Identify which cell holds the provided text, then report its [X, Y] central coordinate. 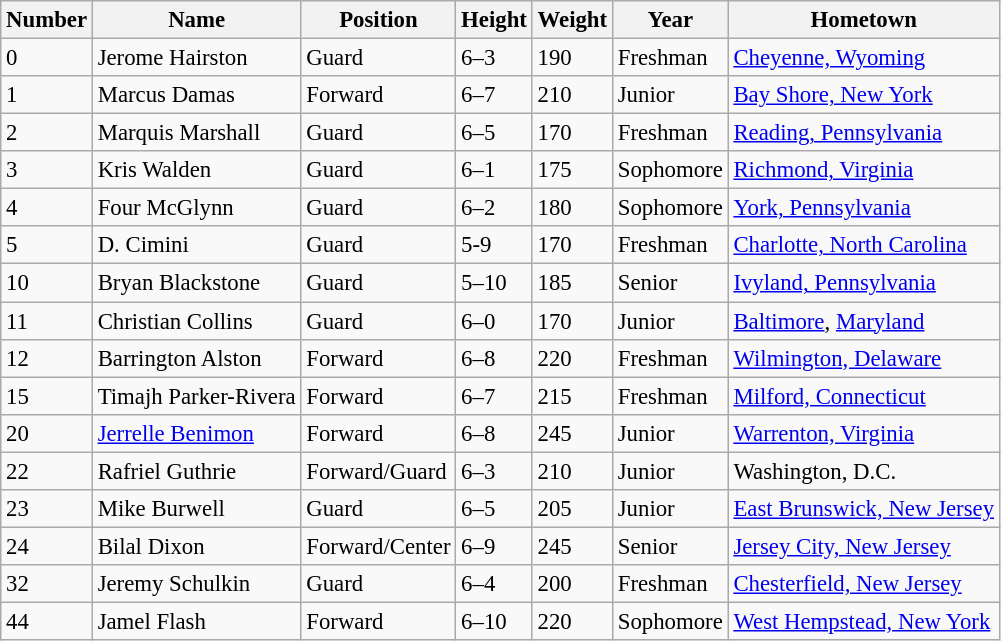
15 [47, 396]
Marcus Damas [196, 95]
Year [670, 20]
Milford, Connecticut [864, 396]
44 [47, 621]
Baltimore, Maryland [864, 321]
Jeremy Schulkin [196, 584]
Height [494, 20]
Forward/Center [378, 546]
6–4 [494, 584]
Ivyland, Pennsylvania [864, 283]
175 [572, 170]
Position [378, 20]
23 [47, 509]
2 [47, 133]
Cheyenne, Wyoming [864, 58]
Washington, D.C. [864, 471]
Christian Collins [196, 321]
Name [196, 20]
5-9 [494, 245]
Jamel Flash [196, 621]
Marquis Marshall [196, 133]
West Hempstead, New York [864, 621]
215 [572, 396]
0 [47, 58]
6–0 [494, 321]
32 [47, 584]
11 [47, 321]
Barrington Alston [196, 358]
Rafriel Guthrie [196, 471]
10 [47, 283]
Jerome Hairston [196, 58]
D. Cimini [196, 245]
Forward/Guard [378, 471]
190 [572, 58]
4 [47, 208]
5 [47, 245]
Reading, Pennsylvania [864, 133]
20 [47, 433]
Bay Shore, New York [864, 95]
22 [47, 471]
6–9 [494, 546]
6–1 [494, 170]
Warrenton, Virginia [864, 433]
12 [47, 358]
Weight [572, 20]
1 [47, 95]
Kris Walden [196, 170]
Four McGlynn [196, 208]
Richmond, Virginia [864, 170]
Hometown [864, 20]
Wilmington, Delaware [864, 358]
6–10 [494, 621]
Chesterfield, New Jersey [864, 584]
Number [47, 20]
Bryan Blackstone [196, 283]
5–10 [494, 283]
Jerrelle Benimon [196, 433]
200 [572, 584]
Jersey City, New Jersey [864, 546]
24 [47, 546]
3 [47, 170]
185 [572, 283]
Mike Burwell [196, 509]
Charlotte, North Carolina [864, 245]
Timajh Parker-Rivera [196, 396]
205 [572, 509]
East Brunswick, New Jersey [864, 509]
180 [572, 208]
Bilal Dixon [196, 546]
6–2 [494, 208]
York, Pennsylvania [864, 208]
